Capture the cell that displays the provided text and extract its (x, y) central coordinate. 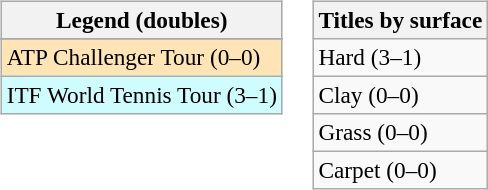
Hard (3–1) (400, 57)
Grass (0–0) (400, 133)
Carpet (0–0) (400, 171)
Titles by surface (400, 20)
ITF World Tennis Tour (3–1) (142, 95)
Legend (doubles) (142, 20)
ATP Challenger Tour (0–0) (142, 57)
Clay (0–0) (400, 95)
